Determine the (x, y) coordinate at the center of the cell enclosing the given text.  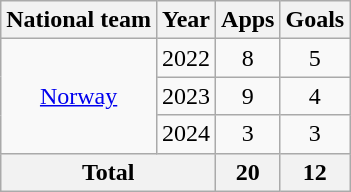
20 (248, 172)
12 (315, 172)
4 (315, 96)
Total (108, 172)
2023 (186, 96)
Year (186, 20)
Norway (79, 96)
5 (315, 58)
National team (79, 20)
Apps (248, 20)
2024 (186, 134)
8 (248, 58)
2022 (186, 58)
9 (248, 96)
Goals (315, 20)
